Return the (x, y) coordinate for the center point of the cell that contains the specified text.  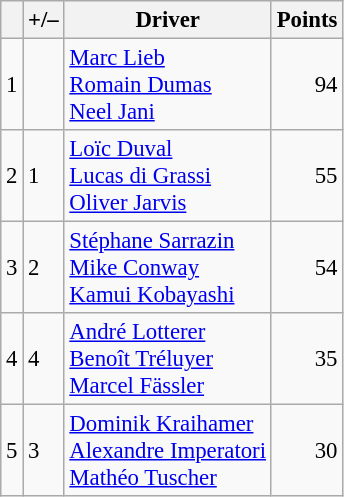
Stéphane Sarrazin Mike Conway Kamui Kobayashi (168, 268)
Dominik Kraihamer Alexandre Imperatori Mathéo Tuscher (168, 451)
Driver (168, 20)
+/– (44, 20)
54 (306, 268)
30 (306, 451)
5 (12, 451)
35 (306, 359)
Points (306, 20)
André Lotterer Benoît Tréluyer Marcel Fässler (168, 359)
94 (306, 85)
Loïc Duval Lucas di Grassi Oliver Jarvis (168, 176)
Marc Lieb Romain Dumas Neel Jani (168, 85)
55 (306, 176)
